For the text-containing cell, return its midpoint in (X, Y) coordinate format. 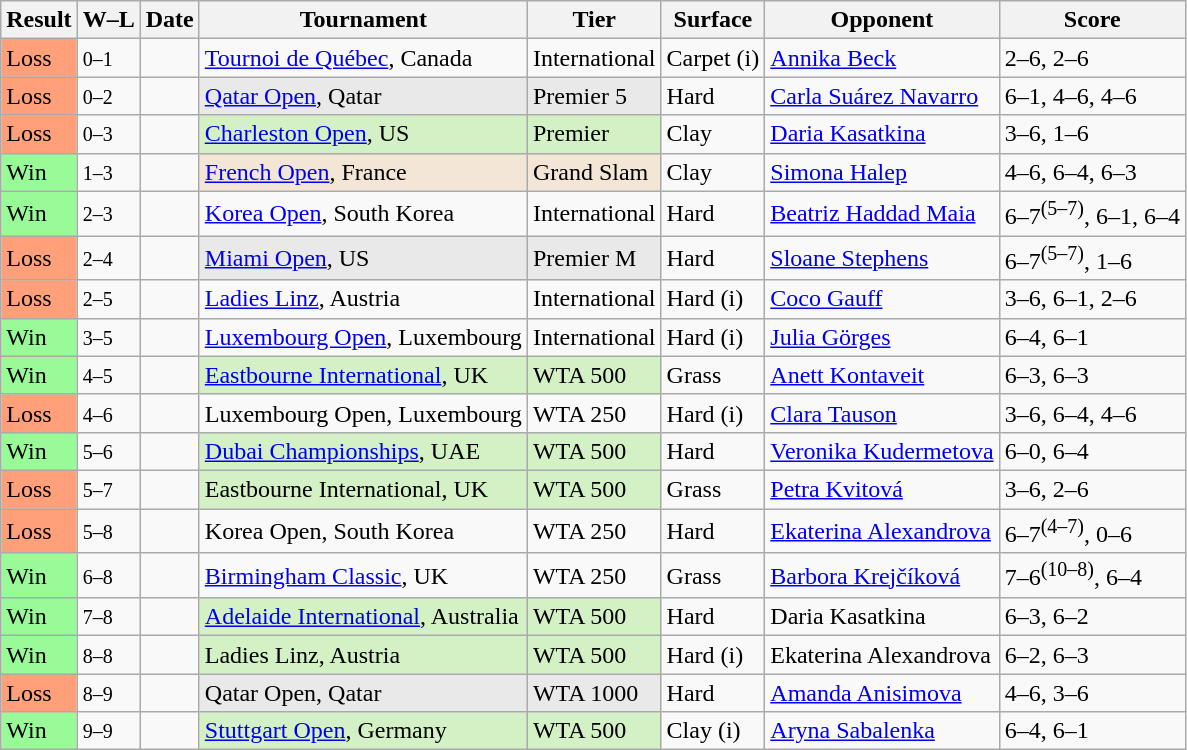
3–6, 6–4, 4–6 (1092, 413)
Clara Tauson (882, 413)
6–7(5–7), 6–1, 6–4 (1092, 214)
7–6(10–8), 6–4 (1092, 576)
Birmingham Classic, UK (363, 576)
3–5 (108, 337)
Aryna Sabalenka (882, 731)
Dubai Championships, UAE (363, 451)
French Open, France (363, 172)
Carla Suárez Navarro (882, 96)
W–L (108, 20)
0–2 (108, 96)
Stuttgart Open, Germany (363, 731)
4–6, 6–4, 6–3 (1092, 172)
6–2, 6–3 (1092, 655)
6–0, 6–4 (1092, 451)
Adelaide International, Australia (363, 617)
Annika Beck (882, 58)
1–3 (108, 172)
Charleston Open, US (363, 134)
Date (170, 20)
3–6, 2–6 (1092, 489)
Beatriz Haddad Maia (882, 214)
4–6, 3–6 (1092, 693)
Premier M (594, 258)
Veronika Kudermetova (882, 451)
Grand Slam (594, 172)
2–4 (108, 258)
6–3, 6–3 (1092, 375)
Tournoi de Québec, Canada (363, 58)
Carpet (i) (713, 58)
5–6 (108, 451)
0–1 (108, 58)
2–5 (108, 299)
2–3 (108, 214)
Coco Gauff (882, 299)
WTA 1000 (594, 693)
6–7(4–7), 0–6 (1092, 532)
Julia Görges (882, 337)
Sloane Stephens (882, 258)
Miami Open, US (363, 258)
3–6, 1–6 (1092, 134)
6–3, 6–2 (1092, 617)
Amanda Anisimova (882, 693)
Opponent (882, 20)
Simona Halep (882, 172)
8–9 (108, 693)
5–8 (108, 532)
Petra Kvitová (882, 489)
4–5 (108, 375)
Premier 5 (594, 96)
Score (1092, 20)
6–1, 4–6, 4–6 (1092, 96)
Tier (594, 20)
Premier (594, 134)
8–8 (108, 655)
4–6 (108, 413)
5–7 (108, 489)
Clay (i) (713, 731)
0–3 (108, 134)
Barbora Krejčíková (882, 576)
3–6, 6–1, 2–6 (1092, 299)
7–8 (108, 617)
Surface (713, 20)
6–8 (108, 576)
9–9 (108, 731)
6–7(5–7), 1–6 (1092, 258)
Tournament (363, 20)
Result (39, 20)
Anett Kontaveit (882, 375)
2–6, 2–6 (1092, 58)
